Return [X, Y] of the center of cell containing provided text 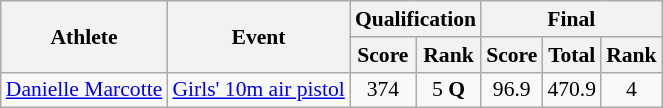
Danielle Marcotte [84, 90]
Girls' 10m air pistol [258, 90]
374 [383, 90]
Event [258, 36]
4 [632, 90]
Total [572, 55]
96.9 [512, 90]
Athlete [84, 36]
Final [572, 19]
470.9 [572, 90]
Qualification [416, 19]
5 Q [448, 90]
